Return [x, y] of the center of cell containing provided text 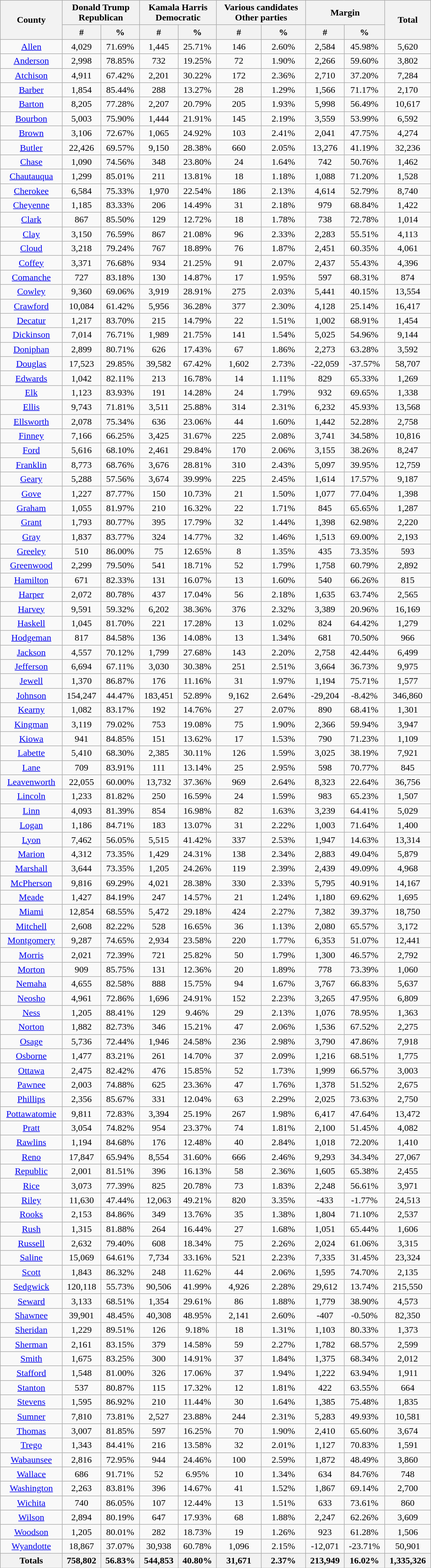
Pratt [31, 1128]
348 [159, 162]
932 [325, 392]
80.71% [120, 349]
22,426 [81, 147]
10.73% [197, 494]
1,548 [81, 1373]
1.76% [284, 1085]
23.80% [197, 162]
1,003 [325, 825]
41.42% [197, 839]
4,961 [81, 998]
76 [239, 249]
84.85% [120, 739]
45.93% [364, 407]
Morris [31, 955]
20.96% [364, 609]
13,568 [407, 407]
1,300 [325, 955]
60.00% [120, 782]
1,793 [81, 522]
1,872 [325, 1460]
17.28% [197, 623]
Butler [31, 147]
82,350 [407, 1315]
205 [239, 104]
48.49% [364, 1460]
66.57% [364, 1070]
424 [239, 912]
1,400 [407, 825]
1.35% [284, 551]
1,279 [407, 623]
3,172 [407, 926]
1,695 [407, 897]
767 [159, 249]
Lane [31, 768]
79.02% [120, 724]
Franklin [31, 465]
820 [239, 1200]
68.57% [364, 1344]
Geary [31, 479]
Miami [31, 912]
80.19% [120, 1517]
14.67% [197, 1488]
6,417 [325, 1113]
Sedgwick [31, 1287]
72 [239, 61]
64.41% [364, 811]
3,315 [407, 1243]
4,396 [407, 263]
12,441 [407, 941]
2,710 [325, 75]
1,506 [407, 1532]
1.89% [284, 969]
9,293 [325, 1157]
27,067 [407, 1157]
2,892 [407, 566]
3,133 [81, 1301]
76.59% [120, 234]
21.08% [197, 234]
86.00% [120, 551]
598 [325, 768]
4,557 [81, 652]
1,477 [81, 1056]
25.71% [197, 47]
Phillips [31, 1099]
Russell [31, 1243]
81.70% [120, 623]
47.64% [364, 1113]
7,382 [325, 912]
753 [159, 724]
5,025 [325, 335]
83.17% [120, 710]
1,445 [159, 47]
-433 [325, 1200]
264 [159, 1229]
62.26% [364, 1517]
3,371 [81, 263]
1,804 [325, 1215]
3,007 [81, 1431]
70.12% [120, 652]
25.19% [197, 1113]
Sherman [31, 1344]
2,135 [407, 1272]
1,222 [325, 1373]
17,523 [81, 364]
44.47% [120, 696]
41 [239, 1488]
2,455 [407, 1171]
349 [159, 1215]
72.67% [120, 133]
65.60% [364, 1431]
69.65% [364, 392]
2,385 [159, 753]
41.99% [197, 1287]
6,499 [407, 652]
12.44% [197, 1503]
1,045 [81, 623]
Kamala HarrisDemocratic [178, 13]
86.05% [120, 1503]
63.55% [364, 1388]
Margin [345, 13]
727 [81, 277]
395 [159, 522]
6,584 [81, 191]
1.84% [284, 1359]
934 [159, 263]
28 [239, 90]
326 [159, 1373]
3,559 [325, 119]
941 [81, 739]
79.50% [120, 566]
18.73% [197, 1532]
74.65% [120, 941]
45.98% [364, 47]
5,029 [407, 811]
983 [325, 796]
7,335 [325, 1258]
16.65% [197, 926]
150 [159, 494]
758,802 [81, 1560]
13,472 [407, 1113]
4,021 [159, 883]
107 [159, 1503]
191 [159, 392]
7,462 [81, 839]
89.51% [120, 1330]
Smith [31, 1359]
68.10% [120, 450]
14.28% [197, 392]
8,773 [81, 465]
Anderson [31, 61]
2,141 [239, 1315]
-1.77% [364, 1200]
18.71% [197, 566]
63.28% [364, 349]
9,162 [239, 696]
Lyon [31, 839]
62.98% [364, 522]
250 [159, 796]
Comanche [31, 277]
Donald TrumpRepublican [101, 13]
2,001 [81, 1171]
80.33% [364, 1330]
19.08% [197, 724]
1,370 [81, 681]
66.83% [364, 984]
83.21% [120, 1056]
1.11% [284, 378]
Scott [31, 1272]
5,879 [407, 854]
Brown [31, 133]
50 [239, 955]
1,507 [407, 796]
71.20% [364, 176]
55.43% [364, 263]
Kingman [31, 724]
87.77% [120, 494]
3,919 [159, 292]
-12,071 [325, 1546]
11.44% [197, 1402]
923 [325, 1532]
16.07% [197, 580]
28.81% [197, 465]
66.25% [120, 436]
16.13% [197, 1171]
25.82% [197, 955]
68.31% [364, 277]
909 [81, 969]
Haskell [31, 623]
9,144 [407, 335]
3,025 [325, 753]
1,090 [81, 162]
57.56% [120, 479]
732 [159, 61]
2,247 [325, 1517]
Total [407, 20]
39.95% [364, 465]
Kearny [31, 710]
13,276 [325, 147]
McPherson [31, 883]
337 [239, 839]
2.05% [284, 147]
Barton [31, 104]
1,429 [159, 854]
82 [239, 811]
3,239 [325, 811]
5,288 [81, 479]
1,354 [159, 1301]
8,205 [81, 104]
860 [407, 1503]
17.93% [197, 1517]
3,860 [407, 1460]
60.79% [364, 566]
1,462 [407, 162]
70 [239, 1431]
12.72% [197, 220]
Stafford [31, 1373]
172 [239, 75]
14.77% [197, 537]
14.76% [197, 710]
2,193 [407, 537]
790 [325, 739]
31.60% [197, 1157]
2,041 [325, 133]
29.18% [197, 912]
83.25% [120, 1359]
Douglas [31, 364]
1.97% [284, 681]
84.19% [120, 897]
24.46% [197, 1460]
-23.71% [364, 1546]
-407 [325, 1315]
4,573 [407, 1301]
1,109 [407, 739]
2.15% [284, 1546]
24.91% [197, 998]
2.43% [284, 465]
70.83% [364, 1445]
824 [325, 623]
71.17% [364, 90]
84.76% [364, 1474]
9,187 [407, 479]
817 [81, 638]
100 [239, 1460]
346 [159, 1027]
80.01% [120, 1532]
1,123 [81, 392]
23.36% [197, 1085]
377 [239, 306]
5,620 [407, 47]
3,073 [81, 1186]
14.91% [197, 1359]
56.49% [364, 104]
300 [159, 1359]
Gove [31, 494]
2,024 [325, 1243]
1,060 [407, 969]
64.61% [120, 1258]
192 [159, 710]
16.78% [197, 378]
83.93% [120, 392]
1,410 [407, 1143]
120,118 [81, 1287]
17.32% [197, 1388]
1.52% [284, 1488]
890 [325, 710]
Osage [31, 1041]
8,554 [159, 1157]
Decatur [31, 320]
75.33% [120, 191]
2,700 [407, 1488]
41.19% [364, 147]
1,233 [81, 796]
16.44% [197, 1229]
64.42% [364, 623]
Greenwood [31, 566]
24,513 [407, 1200]
829 [325, 378]
83.18% [120, 277]
267 [239, 1113]
213 [159, 378]
5,998 [325, 104]
Thomas [31, 1431]
14.70% [197, 1056]
1,911 [407, 1373]
37.07% [120, 1546]
221 [159, 623]
30.11% [197, 753]
Kiowa [31, 739]
Saline [31, 1258]
954 [159, 1128]
12,063 [159, 1200]
3,609 [407, 1517]
2,153 [81, 1215]
2,750 [407, 1099]
1,018 [325, 1143]
1,775 [407, 1056]
4,093 [81, 811]
37.20% [364, 75]
Graham [31, 508]
13.74% [364, 1287]
65.94% [120, 1157]
9,591 [81, 609]
14.57% [197, 897]
38.90% [364, 1301]
83.15% [120, 1344]
2,998 [81, 61]
186 [239, 191]
81.39% [120, 811]
1,385 [325, 1402]
83.70% [120, 320]
Wallace [31, 1474]
521 [239, 1258]
1.95% [284, 277]
72.20% [364, 1143]
2.84% [284, 1143]
86.32% [120, 1272]
96 [239, 234]
2.53% [284, 839]
68.41% [364, 710]
2.01% [284, 1445]
2,283 [325, 234]
52.89% [197, 696]
81.88% [120, 1229]
1.83% [284, 1186]
1,947 [325, 839]
65.23% [364, 796]
1,835 [407, 1402]
6,592 [407, 119]
103 [239, 133]
7,734 [159, 1258]
1,088 [325, 176]
1,422 [407, 205]
82.73% [120, 1027]
Coffey [31, 263]
21.75% [197, 335]
Jackson [31, 652]
73 [239, 1186]
2,207 [159, 104]
544,853 [159, 1560]
979 [325, 205]
56.05% [120, 839]
476 [159, 1070]
75.48% [364, 1402]
10,581 [407, 1416]
58,707 [407, 364]
Logan [31, 825]
1,229 [81, 1330]
36.28% [197, 306]
Dickinson [31, 335]
17.43% [197, 349]
1,444 [159, 119]
Rice [31, 1186]
Reno [31, 1157]
68.55% [120, 912]
12.04% [197, 1099]
183,451 [159, 696]
11.16% [197, 681]
50,901 [407, 1546]
Lincoln [31, 796]
111 [159, 768]
1,528 [407, 176]
6,202 [159, 609]
1,227 [81, 494]
5,472 [159, 912]
1.63% [284, 811]
6.95% [197, 1474]
170 [239, 450]
1.13% [284, 926]
2,078 [81, 422]
48.95% [197, 1315]
9,743 [81, 407]
1,343 [81, 1445]
1,605 [325, 1171]
10 [239, 1474]
2.19% [284, 119]
7,014 [81, 335]
7,918 [407, 1041]
2,899 [81, 349]
84.58% [120, 638]
Ellis [31, 407]
Osborne [31, 1056]
1,427 [81, 897]
16.98% [197, 811]
1,867 [325, 1488]
540 [325, 580]
-0.50% [364, 1315]
Johnson [31, 696]
1,076 [325, 1013]
Rawlins [31, 1143]
16.59% [197, 796]
130 [159, 277]
2,934 [159, 941]
1,970 [159, 191]
2,894 [81, 1517]
4,968 [407, 868]
49.21% [197, 1200]
2,161 [81, 1344]
11.62% [197, 1272]
1,077 [325, 494]
3,155 [325, 450]
1,799 [159, 652]
22.54% [197, 191]
Barber [31, 90]
18,867 [81, 1546]
5,003 [81, 119]
5,515 [159, 839]
5,097 [325, 465]
47.75% [364, 133]
69.06% [120, 292]
709 [81, 768]
34.58% [364, 436]
275 [239, 292]
35 [239, 1215]
1,758 [325, 566]
14 [239, 378]
874 [407, 277]
1,103 [325, 1330]
220 [239, 941]
1.44% [284, 522]
2,632 [81, 1243]
314 [239, 407]
721 [159, 955]
2.39% [284, 868]
74.56% [120, 162]
23.88% [197, 1416]
52.28% [364, 422]
76.71% [120, 335]
1,373 [407, 1330]
29.84% [197, 450]
36 [239, 926]
85.67% [120, 1099]
40 [239, 1143]
Cheyenne [31, 205]
51.52% [364, 1085]
248 [159, 1272]
Wyandotte [31, 1546]
Edwards [31, 378]
2.51% [284, 667]
1.86% [284, 349]
4,655 [81, 984]
9,287 [81, 941]
4,312 [81, 854]
1,042 [81, 378]
79.24% [120, 249]
15.21% [197, 1027]
4,614 [325, 191]
Harvey [31, 609]
1.38% [284, 1215]
3,676 [159, 465]
3,511 [159, 407]
58 [239, 1171]
Linn [31, 811]
1,287 [407, 508]
4,113 [407, 234]
76.68% [120, 263]
-22,059 [325, 364]
2.45% [284, 479]
2.98% [284, 1041]
Stanton [31, 1388]
39,582 [159, 364]
8 [239, 551]
74 [239, 1128]
70.50% [364, 638]
75.34% [120, 422]
Gray [31, 537]
30,938 [159, 1546]
71.69% [120, 47]
Sheridan [31, 1330]
17.79% [197, 522]
22.64% [364, 782]
16.32% [197, 508]
10,816 [407, 436]
91.71% [120, 1474]
31.67% [197, 436]
2.32% [284, 609]
13,732 [159, 782]
46.57% [364, 955]
73.63% [364, 1099]
14.87% [197, 277]
1,180 [325, 897]
82.33% [120, 580]
1.54% [284, 335]
78.85% [120, 61]
13.14% [197, 768]
10,617 [407, 104]
19 [239, 1532]
647 [159, 1517]
1,577 [407, 681]
5,441 [325, 292]
1,591 [407, 1445]
1,843 [81, 1272]
82.42% [120, 1070]
3,971 [407, 1186]
2,072 [81, 594]
15.85% [197, 1070]
72.86% [120, 998]
215 [159, 320]
82.22% [120, 926]
80.77% [120, 522]
633 [325, 1503]
778 [325, 969]
1.26% [284, 1532]
37.36% [197, 782]
2.08% [284, 436]
1,096 [239, 1546]
2,527 [159, 1416]
146 [239, 47]
13.62% [197, 739]
65.57% [364, 926]
47.86% [364, 1041]
County [31, 20]
9,811 [81, 1113]
65.44% [364, 1229]
21.25% [197, 263]
143 [239, 652]
151 [159, 739]
13.58% [197, 1445]
3,664 [325, 667]
24.31% [197, 854]
215,550 [407, 1287]
12.65% [197, 551]
1,602 [239, 364]
49.09% [364, 868]
626 [159, 349]
17.06% [197, 1373]
Clay [31, 234]
2,565 [407, 594]
1,442 [325, 422]
686 [81, 1474]
1,315 [81, 1229]
7,921 [407, 753]
2.09% [284, 1056]
53.99% [364, 119]
38.26% [364, 450]
2,437 [325, 263]
85.44% [120, 90]
2.95% [284, 768]
Chautauqua [31, 176]
18,750 [407, 912]
247 [159, 897]
1.53% [284, 739]
Rooks [31, 1215]
25.88% [197, 407]
1,216 [325, 1056]
671 [81, 580]
5,283 [325, 1416]
3,265 [325, 998]
1,779 [325, 1301]
1,375 [325, 1359]
20 [239, 969]
Trego [31, 1445]
2.46% [284, 1157]
1,635 [325, 594]
5,410 [81, 753]
79.40% [120, 1243]
75.90% [120, 119]
39,901 [81, 1315]
738 [325, 220]
3,947 [407, 724]
966 [407, 638]
2,675 [407, 1085]
59.60% [364, 61]
331 [159, 1099]
5,795 [325, 883]
72.39% [120, 955]
244 [239, 1416]
1,606 [407, 1229]
2,248 [325, 1186]
56.61% [364, 1186]
4,061 [407, 249]
24.58% [197, 1041]
1.68% [284, 1229]
Labette [31, 753]
1.78% [284, 220]
2.03% [284, 292]
Cowley [31, 292]
63.94% [364, 1373]
888 [159, 984]
10,084 [81, 306]
Cloud [31, 249]
88.41% [120, 1013]
34.34% [364, 1157]
4,274 [407, 133]
Meade [31, 897]
115 [159, 1388]
9.18% [197, 1330]
1,082 [81, 710]
59 [239, 1344]
17.57% [364, 479]
38.19% [364, 753]
Ottawa [31, 1070]
52.79% [364, 191]
1,014 [407, 220]
1,675 [81, 1359]
83.77% [120, 537]
1.67% [284, 984]
Jewell [31, 681]
Jefferson [31, 667]
18.34% [197, 1243]
6,232 [325, 407]
2,263 [81, 1488]
2.34% [284, 854]
4,128 [325, 306]
24.92% [197, 133]
80.87% [120, 1388]
8,740 [407, 191]
6,694 [81, 667]
660 [239, 147]
60.35% [364, 249]
9,975 [407, 667]
Seward [31, 1301]
1,051 [325, 1229]
2,366 [325, 724]
65.65% [364, 508]
422 [325, 1388]
61.06% [364, 1243]
145 [239, 119]
55.51% [364, 234]
81.97% [120, 508]
376 [239, 609]
528 [159, 926]
Nemaha [31, 984]
73.39% [364, 969]
16,169 [407, 609]
30.38% [197, 667]
2.30% [284, 306]
Hamilton [31, 580]
2,025 [325, 1099]
Wabaunsee [31, 1460]
-37.57% [364, 364]
2,220 [407, 522]
69.57% [120, 147]
47.44% [120, 1200]
68 [239, 1517]
2,816 [81, 1460]
6,809 [407, 998]
67.52% [364, 1027]
72.78% [364, 220]
65.33% [364, 378]
51.45% [364, 1128]
81.00% [120, 1373]
2,599 [407, 1344]
1,335,326 [407, 1560]
510 [81, 551]
636 [159, 422]
437 [159, 594]
1,185 [81, 205]
1,055 [81, 508]
Greeley [31, 551]
Doniphan [31, 349]
17,847 [81, 1157]
14.49% [197, 205]
30 [239, 1402]
288 [159, 90]
13.07% [197, 825]
14.08% [197, 638]
Washington [31, 1488]
5,956 [159, 306]
4,029 [81, 47]
84.86% [120, 1215]
12,854 [81, 912]
1.87% [284, 249]
3,425 [159, 436]
1.50% [284, 494]
61.42% [120, 306]
141 [239, 335]
9.46% [197, 1013]
2,792 [407, 955]
2.37% [284, 1560]
2.29% [284, 1099]
213,949 [325, 1560]
854 [159, 811]
18.89% [197, 249]
12.36% [197, 969]
748 [407, 1474]
5,616 [81, 450]
77.28% [120, 104]
2,461 [159, 450]
1,614 [325, 479]
94 [239, 984]
Republic [31, 1171]
742 [325, 162]
84.41% [120, 1445]
216 [159, 1445]
Ness [31, 1013]
71.64% [364, 825]
67.11% [120, 667]
330 [239, 883]
1,378 [325, 1085]
1,946 [159, 1041]
91 [239, 263]
Riley [31, 1200]
2,475 [81, 1070]
16,417 [407, 306]
2,439 [325, 868]
1,301 [407, 710]
17.04% [197, 594]
2,537 [407, 1215]
379 [159, 1344]
59.32% [120, 609]
48.45% [120, 1315]
68.91% [364, 320]
7,284 [407, 75]
3,003 [407, 1070]
73.61% [364, 1503]
944 [159, 1460]
Bourbon [31, 119]
Mitchell [31, 926]
71.23% [364, 739]
81.85% [120, 1431]
15.75% [197, 984]
70.77% [364, 768]
63 [239, 1099]
3,218 [81, 249]
9,150 [159, 147]
1.71% [284, 508]
69.29% [120, 883]
84.71% [120, 825]
1.73% [284, 1070]
40.91% [364, 883]
1,454 [407, 320]
2,410 [325, 1431]
740 [81, 1503]
1,363 [407, 1013]
81.82% [120, 796]
11,630 [81, 1200]
36.73% [364, 667]
68.84% [364, 205]
1,338 [407, 392]
38.36% [197, 609]
3,767 [325, 984]
1.24% [284, 897]
1.77% [284, 941]
Sumner [31, 1416]
2.73% [284, 364]
25.14% [364, 306]
84.68% [120, 1143]
55.73% [120, 1287]
815 [407, 580]
152 [239, 998]
Pottawatomie [31, 1113]
2,266 [325, 61]
1,999 [325, 1070]
4,926 [239, 1287]
3,741 [325, 436]
31,671 [239, 1560]
72.83% [120, 1113]
71.10% [364, 1215]
13,554 [407, 292]
Stevens [31, 1402]
211 [159, 176]
85.01% [120, 176]
86 [239, 1301]
1.02% [284, 623]
23.37% [197, 1128]
2.22% [284, 825]
-8.42% [364, 696]
75.71% [364, 681]
282 [159, 1532]
86.92% [120, 1402]
310 [239, 465]
16.25% [197, 1431]
Chase [31, 162]
1,299 [81, 176]
Harper [31, 594]
29.61% [197, 1301]
2.20% [284, 652]
1,002 [325, 320]
19.25% [197, 61]
12,759 [407, 465]
681 [325, 638]
435 [325, 551]
59.94% [364, 724]
33.16% [197, 1258]
9,360 [81, 292]
1,854 [81, 90]
5,736 [81, 1041]
3,106 [81, 133]
77.04% [364, 494]
47.95% [364, 998]
Grant [31, 522]
40.80% [197, 1560]
4,082 [407, 1128]
Montgomery [31, 941]
14,167 [407, 883]
36,756 [407, 782]
73.81% [120, 1416]
Ford [31, 450]
3,644 [81, 868]
2,021 [81, 955]
82.11% [120, 378]
60.78% [197, 1546]
251 [239, 667]
1,696 [159, 998]
66.26% [364, 580]
22,055 [81, 782]
13.76% [197, 1215]
21.91% [197, 119]
2,012 [407, 1359]
1.18% [284, 176]
5,637 [407, 984]
2,451 [325, 249]
74.82% [120, 1128]
3,030 [159, 667]
27.68% [197, 652]
Wilson [31, 1517]
2,003 [81, 1085]
Pawnee [31, 1085]
2.41% [284, 133]
Wichita [31, 1503]
2,273 [325, 349]
20.79% [197, 104]
65.38% [364, 1171]
136 [159, 638]
Hodgeman [31, 638]
49.04% [364, 854]
83.81% [120, 1488]
81.51% [120, 1171]
Marion [31, 854]
72.44% [120, 1041]
236 [239, 1041]
8,247 [407, 450]
Morton [31, 969]
85.75% [120, 969]
183 [159, 825]
Various candidatesOther parties [261, 13]
1,837 [81, 537]
31.45% [364, 1258]
2,299 [81, 566]
119 [239, 868]
23,324 [407, 1258]
2,275 [407, 1027]
83.33% [120, 205]
32,236 [407, 147]
42.44% [364, 652]
Totals [31, 1560]
49.93% [364, 1416]
14.63% [364, 839]
634 [325, 1474]
664 [407, 1388]
1,513 [325, 537]
63.74% [364, 594]
24.26% [197, 868]
69.14% [364, 1488]
3,394 [159, 1113]
Atchison [31, 75]
-29,204 [325, 696]
68.30% [120, 753]
537 [81, 1388]
1.98% [284, 1113]
2.59% [284, 1460]
50.76% [364, 162]
29.85% [120, 364]
13.27% [197, 90]
Elk [31, 392]
13,314 [407, 839]
2,080 [325, 926]
80.78% [120, 594]
7,166 [81, 436]
Rush [31, 1229]
29 [239, 1013]
3,802 [407, 61]
23.06% [197, 422]
1,882 [81, 1027]
Leavenworth [31, 782]
56 [239, 594]
206 [159, 205]
20.78% [197, 1186]
54.96% [364, 335]
16.02% [364, 1560]
1.93% [284, 104]
82.58% [120, 984]
78.95% [364, 1013]
1,782 [325, 1344]
3,150 [81, 234]
2,584 [325, 47]
1,566 [325, 90]
324 [159, 537]
69.62% [364, 897]
14.79% [197, 320]
2,356 [81, 1099]
608 [159, 1243]
Crawford [31, 306]
138 [239, 854]
3,389 [325, 609]
39.37% [364, 912]
90,506 [159, 1287]
Neosho [31, 998]
666 [239, 1157]
154,247 [81, 696]
71.81% [120, 407]
969 [239, 782]
25 [239, 768]
86.87% [120, 681]
12.48% [197, 1143]
2,170 [407, 90]
74.88% [120, 1085]
1.94% [284, 1373]
8,323 [325, 782]
Clark [31, 220]
2,883 [325, 854]
3,592 [407, 349]
72.95% [120, 1460]
67 [239, 349]
68.76% [120, 465]
3,790 [325, 1041]
1,989 [159, 335]
Ellsworth [31, 422]
68.34% [364, 1359]
12 [239, 1388]
56.83% [120, 1560]
593 [407, 551]
1,269 [407, 378]
Norton [31, 1027]
30.22% [197, 75]
3,054 [81, 1128]
2,201 [159, 75]
Cherokee [31, 191]
69.00% [364, 537]
2.26% [284, 1243]
3.35% [284, 1200]
261 [159, 1056]
85.50% [120, 220]
83.91% [120, 768]
40.15% [364, 292]
15,069 [81, 1258]
Finney [31, 436]
9,816 [81, 883]
Allen [31, 47]
1,536 [325, 1027]
77.39% [120, 1186]
2,608 [81, 926]
4,911 [81, 75]
29,612 [325, 1287]
1,217 [81, 320]
2,100 [325, 1128]
7,810 [81, 1416]
1.46% [284, 537]
6,353 [325, 941]
541 [159, 566]
74.70% [364, 1272]
14.58% [197, 1344]
23.58% [197, 941]
3,119 [81, 724]
Marshall [31, 868]
28.91% [197, 292]
1,186 [81, 825]
346,860 [407, 696]
1.31% [284, 1330]
1,065 [159, 133]
39.99% [197, 479]
40,308 [159, 1315]
2.28% [284, 1287]
Woodson [31, 1532]
1.29% [284, 90]
61.28% [364, 1532]
Shawnee [31, 1315]
51.07% [364, 941]
825 [159, 1186]
1,127 [325, 1445]
625 [159, 1085]
13.81% [197, 176]
